For the text-containing cell, return its midpoint in (x, y) coordinate format. 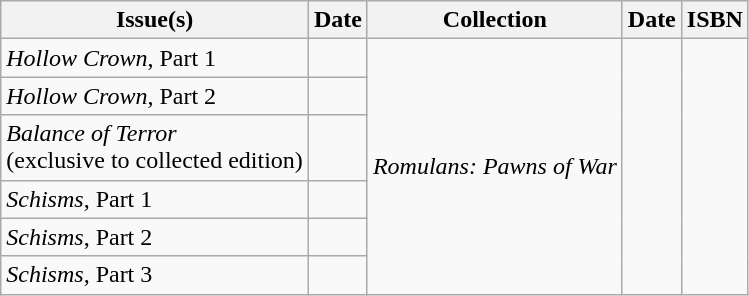
Schisms, Part 2 (155, 237)
Hollow Crown, Part 1 (155, 58)
Balance of Terror (exclusive to collected edition) (155, 148)
Collection (494, 20)
Schisms, Part 3 (155, 275)
Schisms, Part 1 (155, 199)
Issue(s) (155, 20)
Romulans: Pawns of War (494, 166)
ISBN (714, 20)
Hollow Crown, Part 2 (155, 96)
